Search for the cell housing the specified text and yield its [x, y] center coordinate. 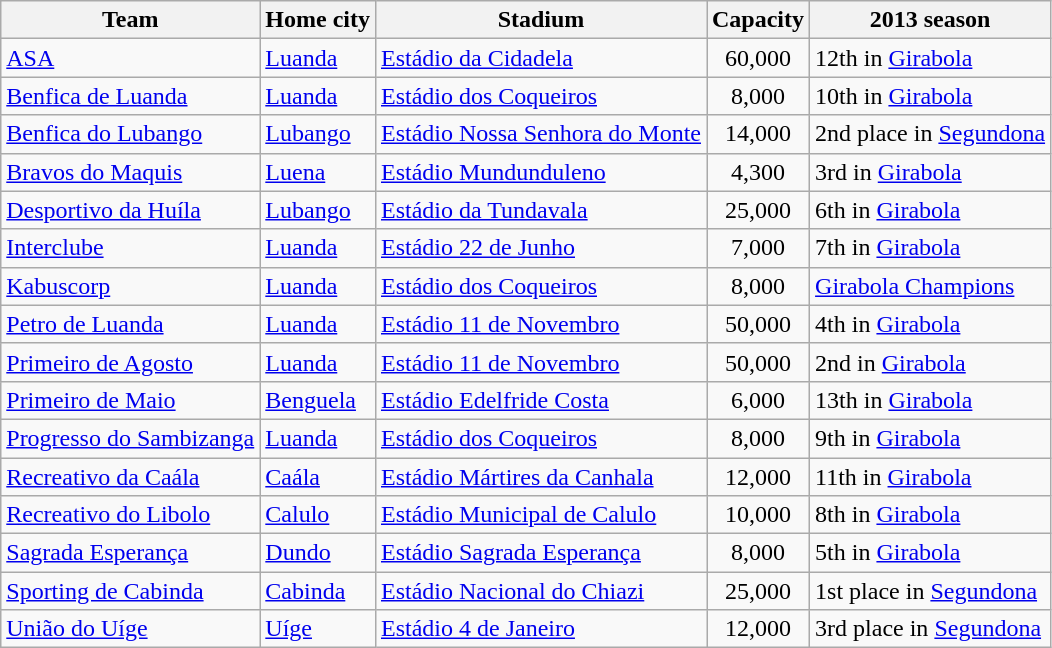
Benfica de Luanda [130, 96]
Estádio Mártires da Canhala [540, 477]
Petro de Luanda [130, 324]
10th in Girabola [930, 96]
7th in Girabola [930, 248]
Primeiro de Maio [130, 400]
2nd in Girabola [930, 362]
Desportivo da Huíla [130, 210]
Estádio Nacional do Chiazi [540, 591]
Capacity [758, 20]
6,000 [758, 400]
1st place in Segundona [930, 591]
Recreativo da Caála [130, 477]
14,000 [758, 134]
Estádio Mundunduleno [540, 172]
Benfica do Lubango [130, 134]
Estádio 22 de Junho [540, 248]
3rd place in Segundona [930, 629]
7,000 [758, 248]
Uíge [318, 629]
Kabuscorp [130, 286]
12th in Girabola [930, 58]
13th in Girabola [930, 400]
Girabola Champions [930, 286]
Primeiro de Agosto [130, 362]
Team [130, 20]
Luena [318, 172]
2013 season [930, 20]
3rd in Girabola [930, 172]
11th in Girabola [930, 477]
Caála [318, 477]
Calulo [318, 515]
Estádio da Tundavala [540, 210]
6th in Girabola [930, 210]
Estádio Municipal de Calulo [540, 515]
Dundo [318, 553]
Sagrada Esperança [130, 553]
Progresso do Sambizanga [130, 438]
9th in Girabola [930, 438]
Home city [318, 20]
8th in Girabola [930, 515]
2nd place in Segundona [930, 134]
União do Uíge [130, 629]
4,300 [758, 172]
Bravos do Maquis [130, 172]
Estádio Nossa Senhora do Monte [540, 134]
10,000 [758, 515]
ASA [130, 58]
Cabinda [318, 591]
Estádio Edelfride Costa [540, 400]
Stadium [540, 20]
Estádio 4 de Janeiro [540, 629]
Benguela [318, 400]
60,000 [758, 58]
Interclube [130, 248]
Sporting de Cabinda [130, 591]
5th in Girabola [930, 553]
4th in Girabola [930, 324]
Estádio da Cidadela [540, 58]
Estádio Sagrada Esperança [540, 553]
Recreativo do Libolo [130, 515]
